Capture the cell that displays the provided text and extract its (X, Y) central coordinate. 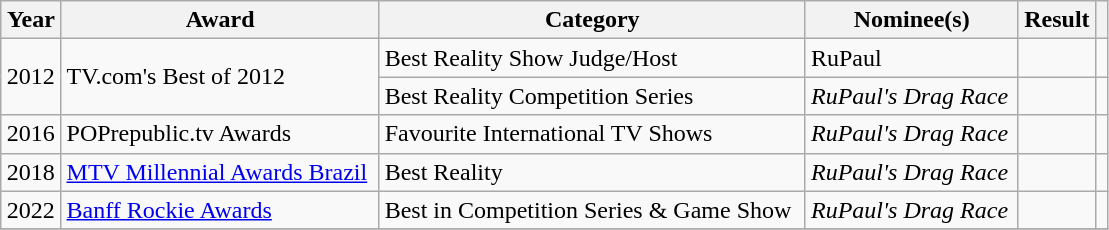
Best in Competition Series & Game Show (592, 210)
Banff Rockie Awards (220, 210)
Best Reality (592, 172)
Favourite International TV Shows (592, 134)
2022 (31, 210)
MTV Millennial Awards Brazil (220, 172)
2016 (31, 134)
Nominee(s) (911, 20)
Award (220, 20)
Category (592, 20)
Best Reality Show Judge/Host (592, 58)
Best Reality Competition Series (592, 96)
Result (1057, 20)
POPrepublic.tv Awards (220, 134)
RuPaul (911, 58)
Year (31, 20)
2012 (31, 77)
2018 (31, 172)
TV.com's Best of 2012 (220, 77)
